Pinpoint the cell where the given text exists, returning its (X, Y) midpoint coordinate. 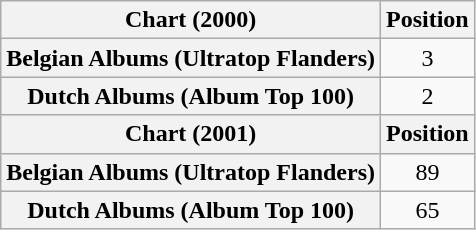
2 (428, 96)
Chart (2000) (191, 20)
Chart (2001) (191, 134)
65 (428, 210)
89 (428, 172)
3 (428, 58)
